Provide the (X, Y) coordinate of the cell's center where the given text is located.  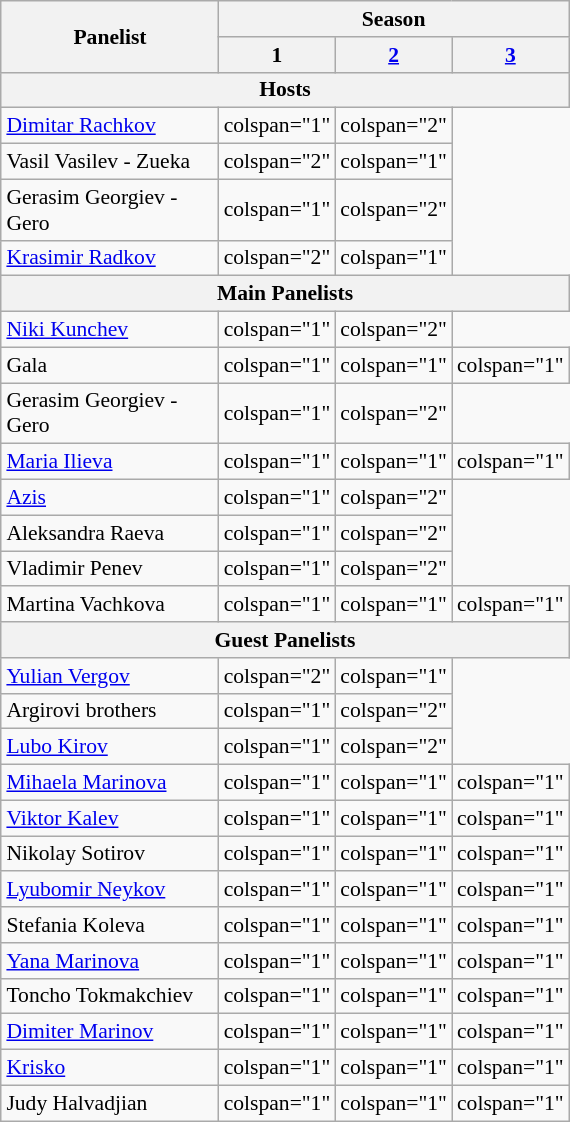
Main Panelists (284, 294)
Aleksandra Raeva (110, 533)
Krasimir Radkov (110, 258)
Argirovi brothers (110, 711)
Toncho Tokmakchiev (110, 996)
Vasil Vasilev - Zueka (110, 162)
Guest Panelists (284, 640)
Dimitar Rachkov (110, 126)
Yulian Vergov (110, 676)
Maria Ilieva (110, 462)
Gala (110, 365)
Judy Halvadjian (110, 1103)
1 (278, 55)
Hosts (284, 90)
Lubo Kirov (110, 747)
Stefania Koleva (110, 925)
Panelist (110, 36)
Mihaela Marinova (110, 783)
Dimiter Marinov (110, 1032)
2 (394, 55)
Season (394, 19)
Vladimir Penev (110, 569)
Yana Marinova (110, 961)
Nikolay Sotirov (110, 854)
Viktor Kalev (110, 818)
Lyubomir Neykov (110, 890)
3 (510, 55)
Martina Vachkova (110, 605)
Azis (110, 498)
Krisko (110, 1068)
Niki Kunchev (110, 330)
